Extract the (x, y) coordinate from the center of the cell holding the provided text.  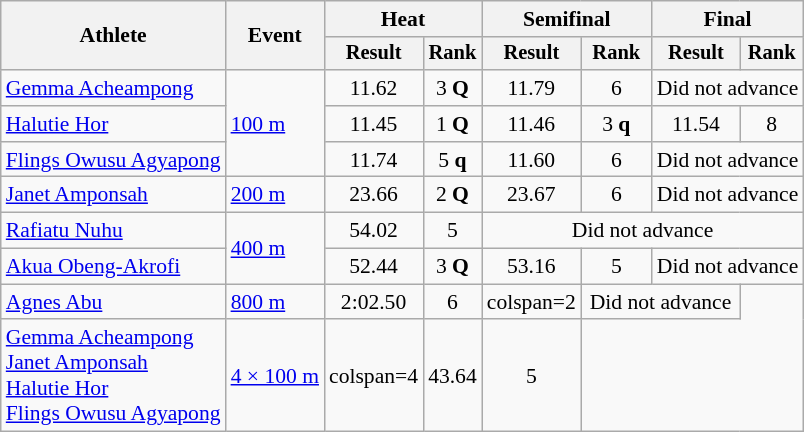
11.46 (532, 124)
Agnes Abu (114, 302)
1 Q (452, 124)
11.79 (532, 88)
Final (728, 19)
400 m (275, 248)
11.74 (374, 160)
54.02 (374, 231)
53.16 (532, 267)
Gemma Acheampong (114, 88)
43.64 (452, 376)
5 q (452, 160)
2:02.50 (374, 302)
23.66 (374, 195)
Semifinal (567, 19)
Event (275, 36)
Flings Owusu Agyapong (114, 160)
8 (772, 124)
colspan=4 (374, 376)
11.60 (532, 160)
Halutie Hor (114, 124)
800 m (275, 302)
2 Q (452, 195)
11.45 (374, 124)
11.54 (696, 124)
4 × 100 m (275, 376)
52.44 (374, 267)
Gemma AcheampongJanet AmponsahHalutie HorFlings Owusu Agyapong (114, 376)
Rafiatu Nuhu (114, 231)
100 m (275, 124)
Heat (403, 19)
Athlete (114, 36)
23.67 (532, 195)
Akua Obeng-Akrofi (114, 267)
3 q (616, 124)
Janet Amponsah (114, 195)
200 m (275, 195)
colspan=2 (532, 302)
11.62 (374, 88)
